From the cell containing the given text, extract its center point as (x, y) coordinate. 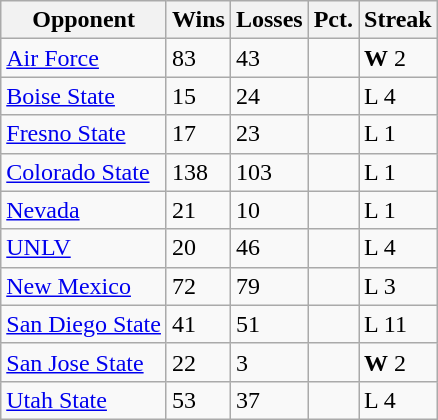
53 (198, 400)
Losses (269, 20)
Colorado State (84, 172)
3 (269, 362)
20 (198, 248)
72 (198, 286)
24 (269, 96)
51 (269, 324)
Nevada (84, 210)
Boise State (84, 96)
138 (198, 172)
17 (198, 134)
79 (269, 286)
Fresno State (84, 134)
10 (269, 210)
103 (269, 172)
Utah State (84, 400)
37 (269, 400)
Opponent (84, 20)
43 (269, 58)
83 (198, 58)
21 (198, 210)
41 (198, 324)
Wins (198, 20)
15 (198, 96)
UNLV (84, 248)
Air Force (84, 58)
Pct. (333, 20)
23 (269, 134)
New Mexico (84, 286)
22 (198, 362)
L 11 (398, 324)
L 3 (398, 286)
Streak (398, 20)
46 (269, 248)
San Jose State (84, 362)
San Diego State (84, 324)
